Find where the given text appears and provide that cell's center as (X, Y) coordinate. 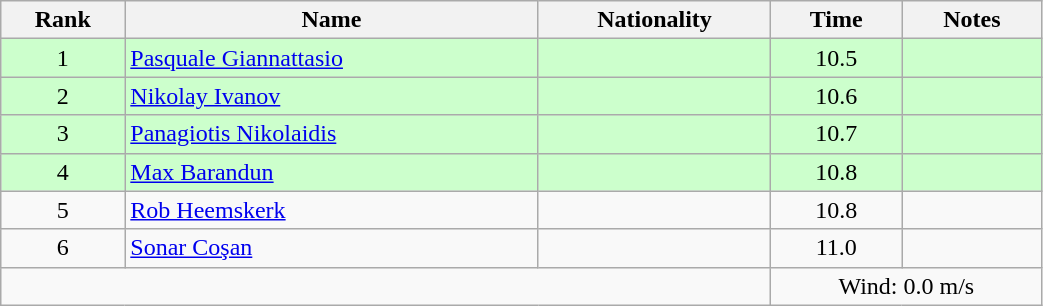
Sonar Coşan (332, 248)
Notes (972, 20)
3 (63, 134)
Rank (63, 20)
2 (63, 96)
Nikolay Ivanov (332, 96)
Time (836, 20)
Name (332, 20)
Panagiotis Nikolaidis (332, 134)
4 (63, 172)
Max Barandun (332, 172)
10.6 (836, 96)
Pasquale Giannattasio (332, 58)
1 (63, 58)
Rob Heemskerk (332, 210)
Nationality (654, 20)
Wind: 0.0 m/s (906, 286)
6 (63, 248)
10.7 (836, 134)
11.0 (836, 248)
5 (63, 210)
10.5 (836, 58)
